Return the (X, Y) coordinate for the center point of the cell that contains the specified text.  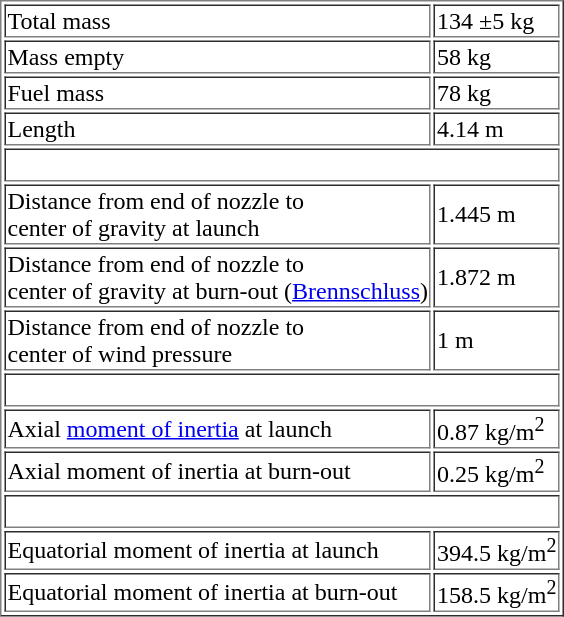
4.14 m (496, 128)
134 ±5 kg (496, 20)
1.445 m (496, 214)
Mass empty (218, 56)
Equatorial moment of inertia at launch (218, 550)
Equatorial moment of inertia at burn-out (218, 592)
1 m (496, 340)
1.872 m (496, 278)
Axial moment of inertia at launch (218, 430)
158.5 kg/m2 (496, 592)
394.5 kg/m2 (496, 550)
0.87 kg/m2 (496, 430)
58 kg (496, 56)
Distance from end of nozzle tocenter of gravity at launch (218, 214)
Fuel mass (218, 92)
Distance from end of nozzle tocenter of gravity at burn-out (Brennschluss) (218, 278)
Length (218, 128)
Total mass (218, 20)
Axial moment of inertia at burn-out (218, 472)
0.25 kg/m2 (496, 472)
Distance from end of nozzle tocenter of wind pressure (218, 340)
78 kg (496, 92)
